Determine the [x, y] coordinate at the center of the cell enclosing the given text.  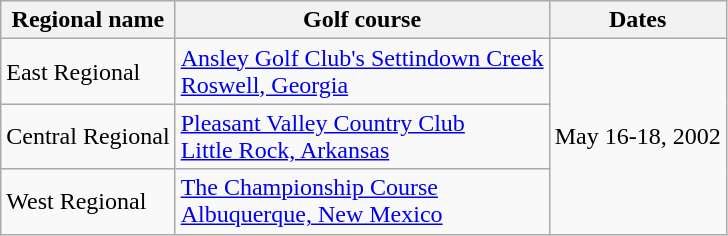
East Regional [88, 72]
Central Regional [88, 136]
Ansley Golf Club's Settindown CreekRoswell, Georgia [362, 72]
Regional name [88, 20]
The Championship CourseAlbuquerque, New Mexico [362, 202]
Pleasant Valley Country ClubLittle Rock, Arkansas [362, 136]
Golf course [362, 20]
West Regional [88, 202]
May 16-18, 2002 [638, 136]
Dates [638, 20]
